Determine the [X, Y] coordinate at the center of the cell enclosing the given text.  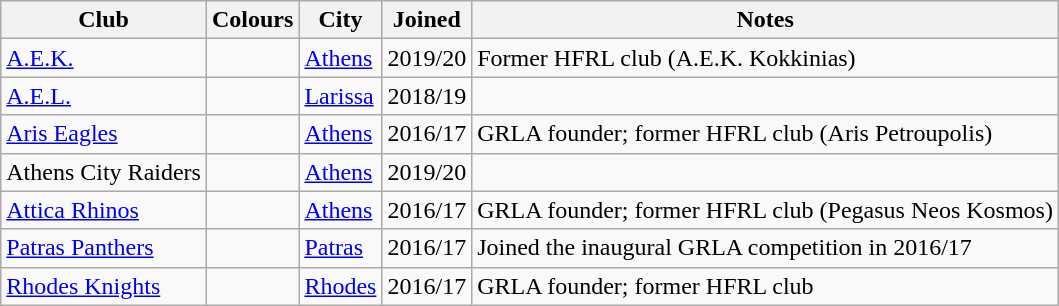
A.E.K. [104, 58]
Joined the inaugural GRLA competition in 2016/17 [766, 248]
Patras Panthers [104, 248]
Notes [766, 20]
Joined [427, 20]
GRLA founder; former HFRL club (Pegasus Neos Kosmos) [766, 210]
GRLA founder; former HFRL club (Aris Petroupolis) [766, 134]
Larissa [340, 96]
Club [104, 20]
Rhodes Knights [104, 286]
Former HFRL club (A.E.K. Kokkinias) [766, 58]
A.E.L. [104, 96]
Colours [252, 20]
2018/19 [427, 96]
Aris Eagles [104, 134]
Athens City Raiders [104, 172]
City [340, 20]
Patras [340, 248]
Rhodes [340, 286]
GRLA founder; former HFRL club [766, 286]
Attica Rhinos [104, 210]
